Determine the (x, y) coordinate at the center of the cell enclosing the given text.  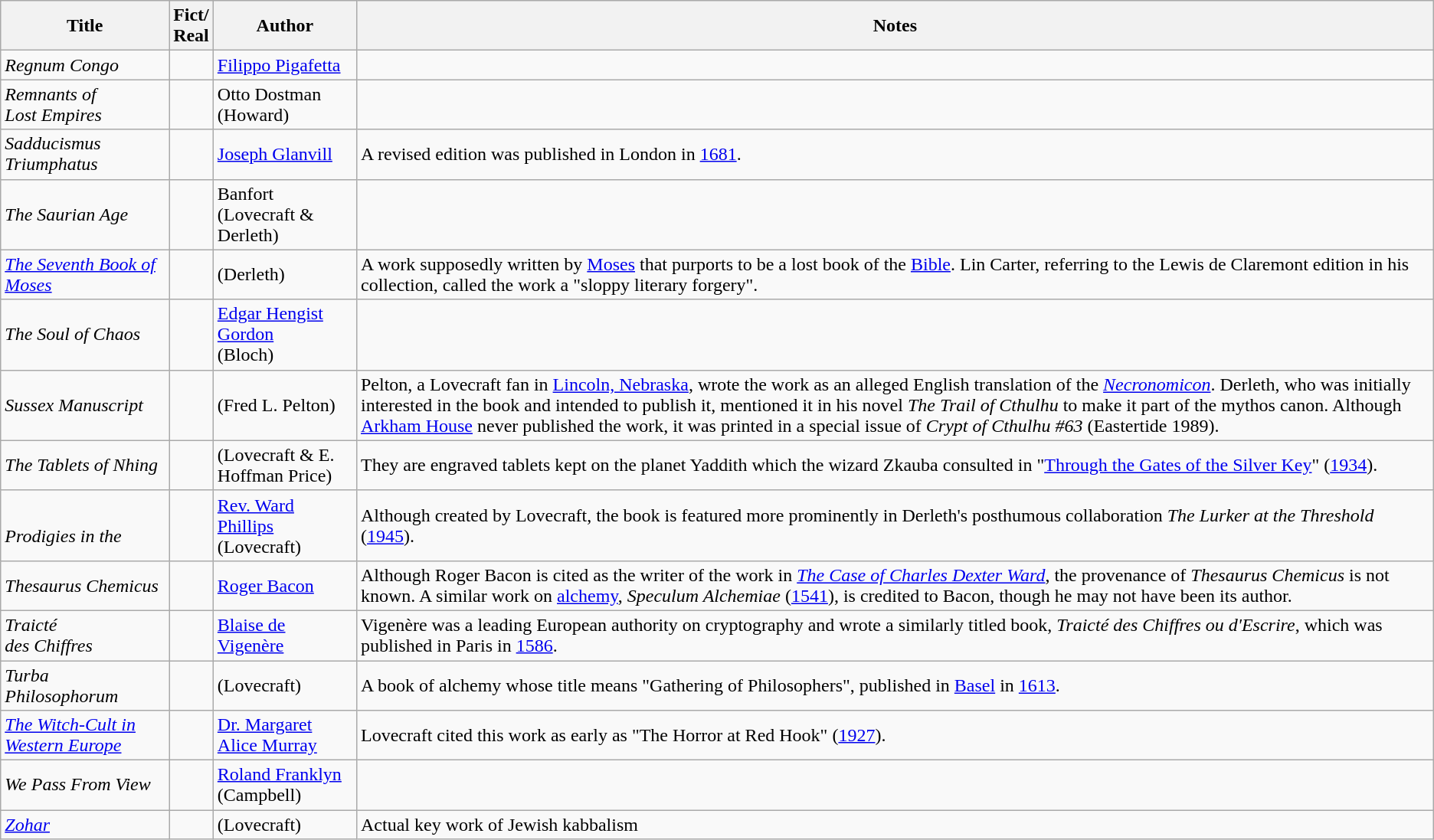
The Seventh Book of Moses (85, 274)
(Fred L. Pelton) (285, 405)
Blaise de Vigenère (285, 636)
Turba Philosophorum (85, 685)
Roger Bacon (285, 585)
Edgar Hengist Gordon(Bloch) (285, 335)
A revised edition was published in London in 1681. (895, 155)
Joseph Glanvill (285, 155)
Lovecraft cited this work as early as "The Horror at Red Hook" (1927). (895, 735)
Banfort(Lovecraft & Derleth) (285, 214)
Zohar (85, 825)
Rev. Ward Phillips(Lovecraft) (285, 525)
Prodigies in the (85, 525)
Although created by Lovecraft, the book is featured more prominently in Derleth's posthumous collaboration The Lurker at the Threshold (1945). (895, 525)
Otto Dostman(Howard) (285, 104)
Traictédes Chiffres (85, 636)
Roland Franklyn (Campbell) (285, 786)
(Lovecraft & E. Hoffman Price) (285, 466)
Thesaurus Chemicus (85, 585)
The Soul of Chaos (85, 335)
Title (85, 26)
Dr. Margaret Alice Murray (285, 735)
Fict/Real (192, 26)
The Saurian Age (85, 214)
The Tablets of Nhing (85, 466)
Sadducismus Triumphatus (85, 155)
Sussex Manuscript (85, 405)
Remnants ofLost Empires (85, 104)
A book of alchemy whose title means "Gathering of Philosophers", published in Basel in 1613. (895, 685)
(Derleth) (285, 274)
Filippo Pigafetta (285, 65)
Author (285, 26)
Regnum Congo (85, 65)
Notes (895, 26)
They are engraved tablets kept on the planet Yaddith which the wizard Zkauba consulted in "Through the Gates of the Silver Key" (1934). (895, 466)
Actual key work of Jewish kabbalism (895, 825)
The Witch-Cult in Western Europe (85, 735)
We Pass From View (85, 786)
